Determine the (x, y) coordinate at the center of the cell enclosing the given text.  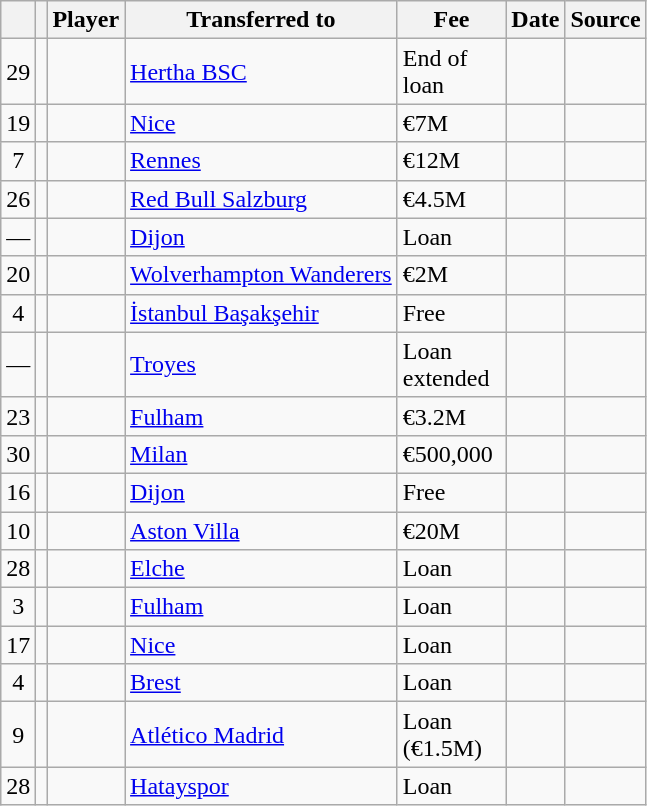
Transferred to (262, 20)
23 (18, 416)
End of loan (452, 72)
Aston Villa (262, 531)
Player (86, 20)
Elche (262, 569)
Loan (€1.5M) (452, 734)
16 (18, 492)
€12M (452, 161)
9 (18, 734)
€20M (452, 531)
Atlético Madrid (262, 734)
29 (18, 72)
Hertha BSC (262, 72)
3 (18, 607)
Hatayspor (262, 786)
İstanbul Başakşehir (262, 313)
7 (18, 161)
Rennes (262, 161)
€500,000 (452, 454)
€4.5M (452, 199)
Milan (262, 454)
Wolverhampton Wanderers (262, 275)
Loan extended (452, 364)
€3.2M (452, 416)
Fee (452, 20)
30 (18, 454)
€7M (452, 123)
Red Bull Salzburg (262, 199)
Brest (262, 683)
Date (536, 20)
€2M (452, 275)
Source (606, 20)
17 (18, 645)
10 (18, 531)
19 (18, 123)
20 (18, 275)
26 (18, 199)
Troyes (262, 364)
